Capture the cell that displays the provided text and extract its (X, Y) central coordinate. 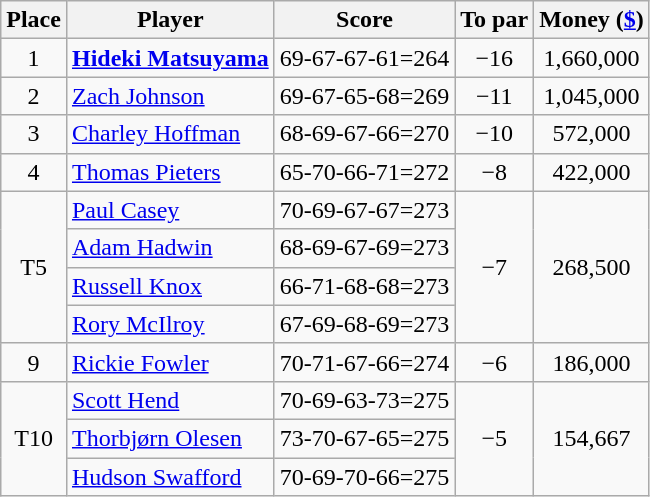
−11 (494, 96)
422,000 (592, 172)
4 (34, 172)
Rory McIlroy (170, 324)
Scott Hend (170, 400)
9 (34, 362)
Money ($) (592, 20)
65-70-66-71=272 (364, 172)
268,500 (592, 267)
Paul Casey (170, 210)
Place (34, 20)
T10 (34, 438)
−6 (494, 362)
Thorbjørn Olesen (170, 438)
66-71-68-68=273 (364, 286)
70-69-67-67=273 (364, 210)
Russell Knox (170, 286)
69-67-65-68=269 (364, 96)
70-69-70-66=275 (364, 477)
186,000 (592, 362)
Rickie Fowler (170, 362)
−7 (494, 267)
1,045,000 (592, 96)
70-69-63-73=275 (364, 400)
Thomas Pieters (170, 172)
68-69-67-66=270 (364, 134)
−16 (494, 58)
2 (34, 96)
70-71-67-66=274 (364, 362)
73-70-67-65=275 (364, 438)
Adam Hadwin (170, 248)
−10 (494, 134)
Charley Hoffman (170, 134)
68-69-67-69=273 (364, 248)
T5 (34, 267)
1,660,000 (592, 58)
Score (364, 20)
67-69-68-69=273 (364, 324)
−8 (494, 172)
Hideki Matsuyama (170, 58)
To par (494, 20)
Hudson Swafford (170, 477)
572,000 (592, 134)
1 (34, 58)
Zach Johnson (170, 96)
Player (170, 20)
154,667 (592, 438)
69-67-67-61=264 (364, 58)
−5 (494, 438)
3 (34, 134)
